Detect which cell encompasses the target text, then output its (x, y) center coordinate. 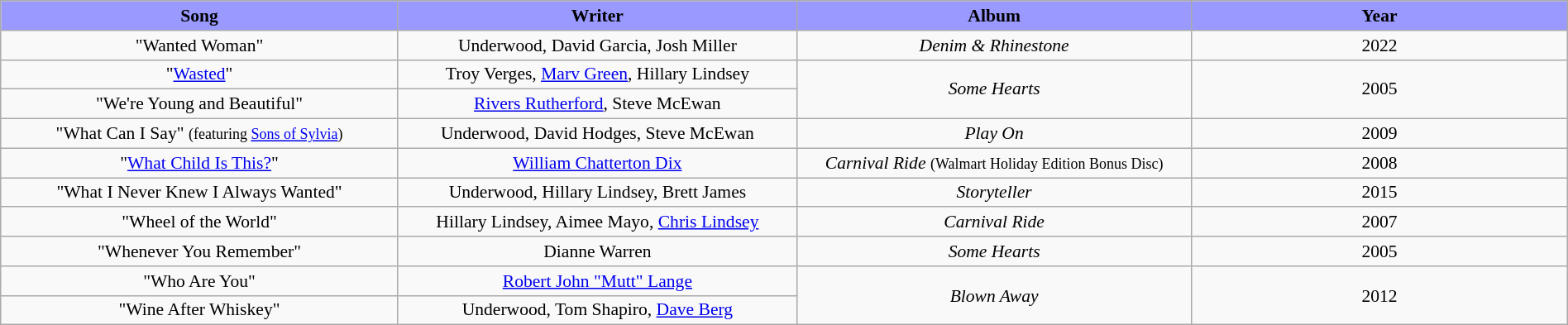
Underwood, David Hodges, Steve McEwan (597, 133)
"Whenever You Remember" (200, 251)
Underwood, David Garcia, Josh Miller (597, 45)
Dianne Warren (597, 251)
Play On (994, 133)
Album (994, 16)
2008 (1379, 163)
Hillary Lindsey, Aimee Mayo, Chris Lindsey (597, 222)
Blown Away (994, 294)
"Who Are You" (200, 280)
Underwood, Hillary Lindsey, Brett James (597, 192)
"We're Young and Beautiful" (200, 104)
2012 (1379, 294)
Song (200, 16)
"What Can I Say" (featuring Sons of Sylvia) (200, 133)
Rivers Rutherford, Steve McEwan (597, 104)
"Wanted Woman" (200, 45)
Year (1379, 16)
"Wasted" (200, 74)
Writer (597, 16)
Carnival Ride (994, 222)
Storyteller (994, 192)
Robert John "Mutt" Lange (597, 280)
2009 (1379, 133)
"Wheel of the World" (200, 222)
Troy Verges, Marv Green, Hillary Lindsey (597, 74)
William Chatterton Dix (597, 163)
"What Child Is This?" (200, 163)
2015 (1379, 192)
Denim & Rhinestone (994, 45)
"Wine After Whiskey" (200, 310)
2007 (1379, 222)
Carnival Ride (Walmart Holiday Edition Bonus Disc) (994, 163)
"What I Never Knew I Always Wanted" (200, 192)
Underwood, Tom Shapiro, Dave Berg (597, 310)
2022 (1379, 45)
